Return the (x, y) coordinate for the center point of the cell that contains the specified text.  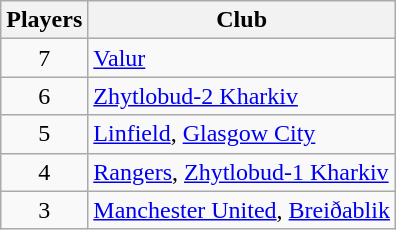
7 (44, 58)
3 (44, 210)
Linfield, Glasgow City (242, 134)
4 (44, 172)
Valur (242, 58)
Manchester United, Breiðablik (242, 210)
5 (44, 134)
Club (242, 20)
Rangers, Zhytlobud-1 Kharkiv (242, 172)
Zhytlobud-2 Kharkiv (242, 96)
6 (44, 96)
Players (44, 20)
